Determine the (X, Y) coordinate at the center of the cell enclosing the given text.  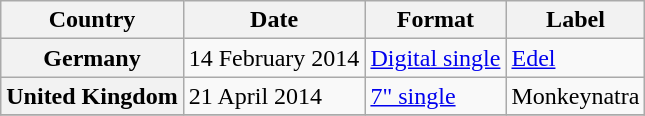
Digital single (436, 58)
Format (436, 20)
United Kingdom (92, 96)
Monkeynatra (576, 96)
7" single (436, 96)
Edel (576, 58)
21 April 2014 (274, 96)
Germany (92, 58)
14 February 2014 (274, 58)
Country (92, 20)
Date (274, 20)
Label (576, 20)
